Pinpoint the cell where the given text exists, returning its [X, Y] midpoint coordinate. 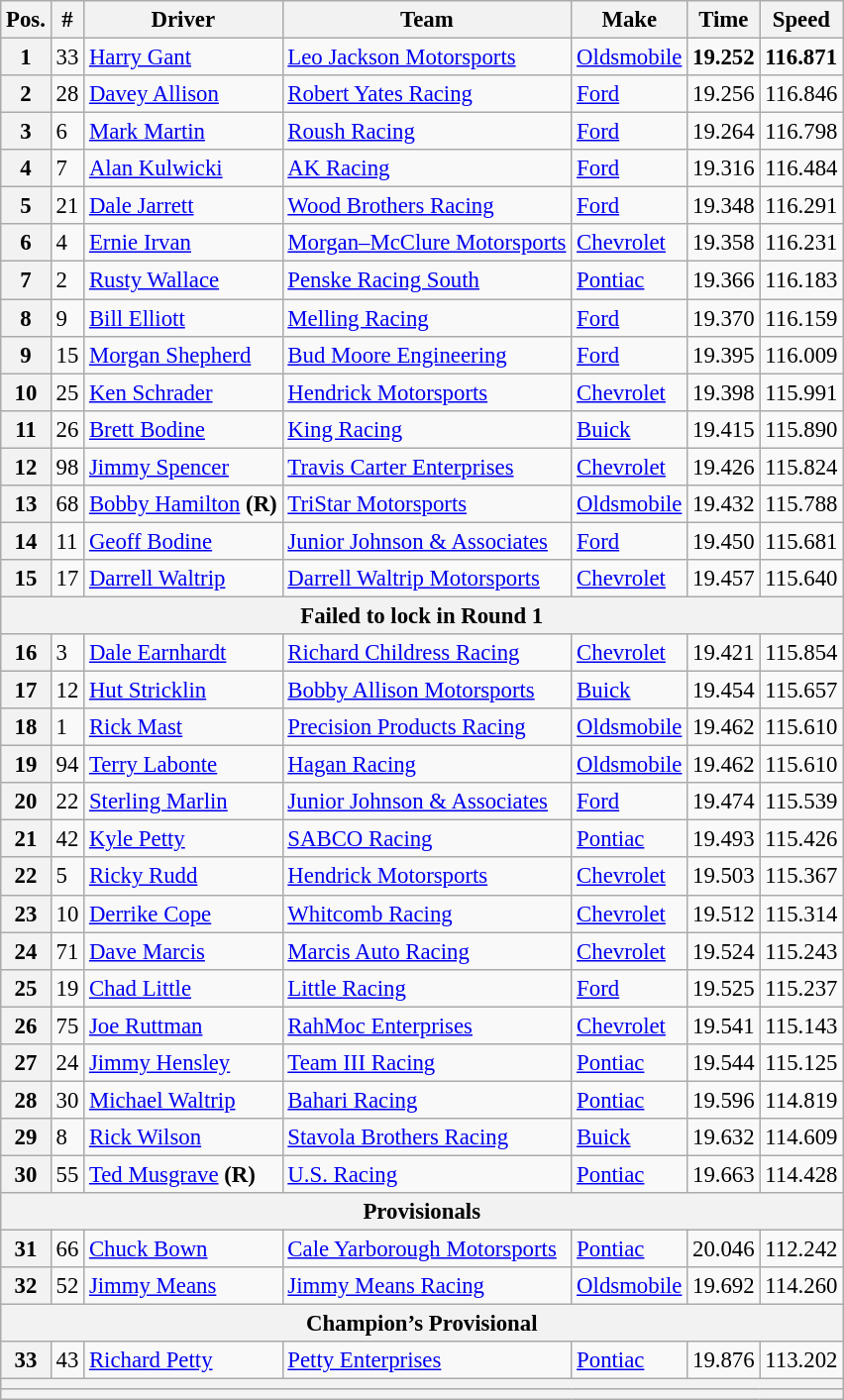
Morgan Shepherd [183, 355]
19.692 [723, 1286]
115.237 [801, 988]
Time [723, 20]
19.256 [723, 94]
19.457 [723, 579]
AK Racing [427, 168]
King Racing [427, 429]
Rick Mast [183, 727]
19.398 [723, 392]
115.143 [801, 1025]
115.314 [801, 914]
16 [26, 653]
Robert Yates Racing [427, 94]
116.009 [801, 355]
Jimmy Spencer [183, 467]
Ken Schrader [183, 392]
19.366 [723, 280]
32 [26, 1286]
Speed [801, 20]
Melling Racing [427, 318]
115.824 [801, 467]
Morgan–McClure Motorsports [427, 243]
116.798 [801, 132]
19.252 [723, 57]
Derrike Cope [183, 914]
115.657 [801, 691]
19.493 [723, 839]
Jimmy Means Racing [427, 1286]
19.264 [723, 132]
Ted Musgrave (R) [183, 1174]
Sterling Marlin [183, 802]
19.415 [723, 429]
20.046 [723, 1249]
RahMoc Enterprises [427, 1025]
115.426 [801, 839]
Jimmy Means [183, 1286]
Cale Yarborough Motorsports [427, 1249]
19.596 [723, 1100]
19.544 [723, 1063]
Dale Jarrett [183, 206]
18 [26, 727]
115.243 [801, 951]
Little Racing [427, 988]
116.484 [801, 168]
Wood Brothers Racing [427, 206]
Brett Bodine [183, 429]
55 [67, 1174]
114.819 [801, 1100]
Jimmy Hensley [183, 1063]
116.159 [801, 318]
19.395 [723, 355]
Precision Products Racing [427, 727]
13 [26, 504]
Failed to lock in Round 1 [422, 615]
Driver [183, 20]
19.474 [723, 802]
# [67, 20]
19.316 [723, 168]
Bill Elliott [183, 318]
19.632 [723, 1137]
19.454 [723, 691]
19.348 [723, 206]
Ricky Rudd [183, 877]
Hagan Racing [427, 765]
U.S. Racing [427, 1174]
Whitcomb Racing [427, 914]
114.428 [801, 1174]
19.426 [723, 467]
115.640 [801, 579]
Make [630, 20]
27 [26, 1063]
Chuck Bown [183, 1249]
Marcis Auto Racing [427, 951]
71 [67, 951]
116.183 [801, 280]
19.524 [723, 951]
115.991 [801, 392]
115.681 [801, 541]
42 [67, 839]
19.541 [723, 1025]
113.202 [801, 1360]
Stavola Brothers Racing [427, 1137]
52 [67, 1286]
115.539 [801, 802]
Bobby Allison Motorsports [427, 691]
112.242 [801, 1249]
19.358 [723, 243]
Penske Racing South [427, 280]
116.871 [801, 57]
Provisionals [422, 1212]
Dave Marcis [183, 951]
Pos. [26, 20]
43 [67, 1360]
Petty Enterprises [427, 1360]
19.525 [723, 988]
Champion’s Provisional [422, 1324]
Team [427, 20]
Geoff Bodine [183, 541]
Kyle Petty [183, 839]
Michael Waltrip [183, 1100]
19.450 [723, 541]
66 [67, 1249]
31 [26, 1249]
98 [67, 467]
Joe Ruttman [183, 1025]
19.512 [723, 914]
19.503 [723, 877]
Harry Gant [183, 57]
75 [67, 1025]
Davey Allison [183, 94]
29 [26, 1137]
Rusty Wallace [183, 280]
SABCO Racing [427, 839]
114.260 [801, 1286]
115.854 [801, 653]
Darrell Waltrip [183, 579]
115.125 [801, 1063]
94 [67, 765]
TriStar Motorsports [427, 504]
20 [26, 802]
23 [26, 914]
19.421 [723, 653]
19.876 [723, 1360]
68 [67, 504]
Leo Jackson Motorsports [427, 57]
Richard Childress Racing [427, 653]
Bobby Hamilton (R) [183, 504]
116.291 [801, 206]
Rick Wilson [183, 1137]
Hut Stricklin [183, 691]
Team III Racing [427, 1063]
14 [26, 541]
115.890 [801, 429]
Darrell Waltrip Motorsports [427, 579]
19.370 [723, 318]
Bud Moore Engineering [427, 355]
115.367 [801, 877]
Mark Martin [183, 132]
Roush Racing [427, 132]
114.609 [801, 1137]
116.231 [801, 243]
Richard Petty [183, 1360]
Chad Little [183, 988]
Bahari Racing [427, 1100]
116.846 [801, 94]
Alan Kulwicki [183, 168]
19.432 [723, 504]
Dale Earnhardt [183, 653]
Ernie Irvan [183, 243]
115.788 [801, 504]
Travis Carter Enterprises [427, 467]
19.663 [723, 1174]
Terry Labonte [183, 765]
